Output the [x, y] coordinate of the center of the cell containing the given text.  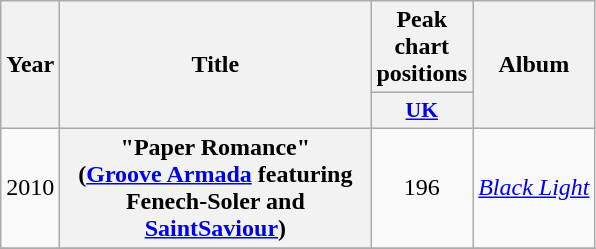
Title [216, 65]
Album [534, 65]
196 [422, 188]
2010 [30, 188]
Black Light [534, 188]
Year [30, 65]
UK [422, 111]
"Paper Romance" (Groove Armada featuring Fenech-Soler and SaintSaviour) [216, 188]
Peak chart positions [422, 47]
